Return the [x, y] coordinate for the center point of the cell that contains the specified text.  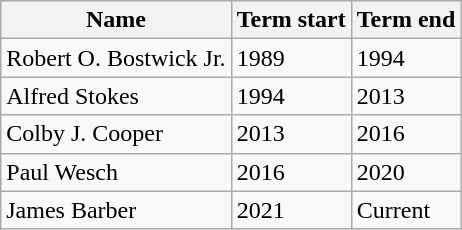
Name [116, 20]
Alfred Stokes [116, 96]
Current [406, 210]
1989 [291, 58]
James Barber [116, 210]
Paul Wesch [116, 172]
Term end [406, 20]
Term start [291, 20]
2021 [291, 210]
Colby J. Cooper [116, 134]
2020 [406, 172]
Robert O. Bostwick Jr. [116, 58]
